Search for the cell housing the specified text and yield its (X, Y) center coordinate. 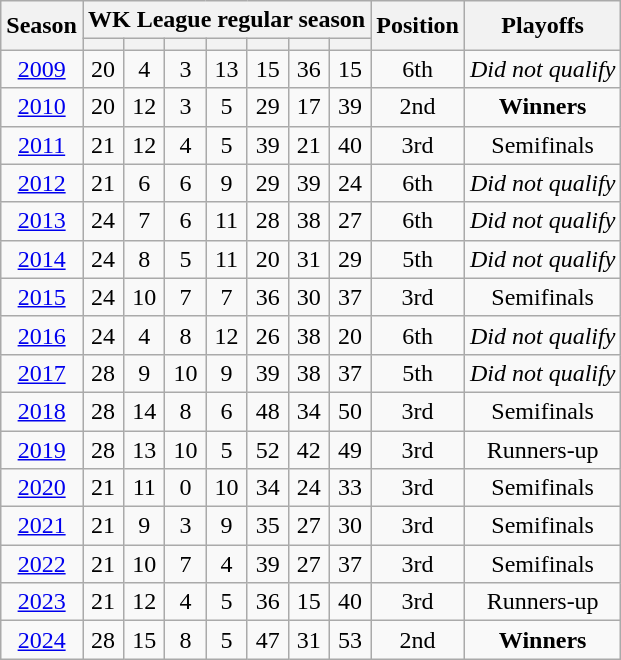
47 (268, 640)
WK League regular season (226, 20)
2017 (42, 373)
49 (350, 449)
53 (350, 640)
0 (186, 488)
2018 (42, 411)
48 (268, 411)
14 (144, 411)
50 (350, 411)
2016 (42, 335)
2021 (42, 526)
33 (350, 488)
2015 (42, 297)
2009 (42, 69)
2022 (42, 564)
35 (268, 526)
2024 (42, 640)
2012 (42, 183)
52 (268, 449)
2011 (42, 145)
2010 (42, 107)
Position (418, 26)
2014 (42, 259)
17 (308, 107)
2013 (42, 221)
2019 (42, 449)
2020 (42, 488)
26 (268, 335)
Playoffs (542, 26)
2023 (42, 602)
Season (42, 26)
42 (308, 449)
